Return the [x, y] coordinate for the center point of the cell that contains the specified text.  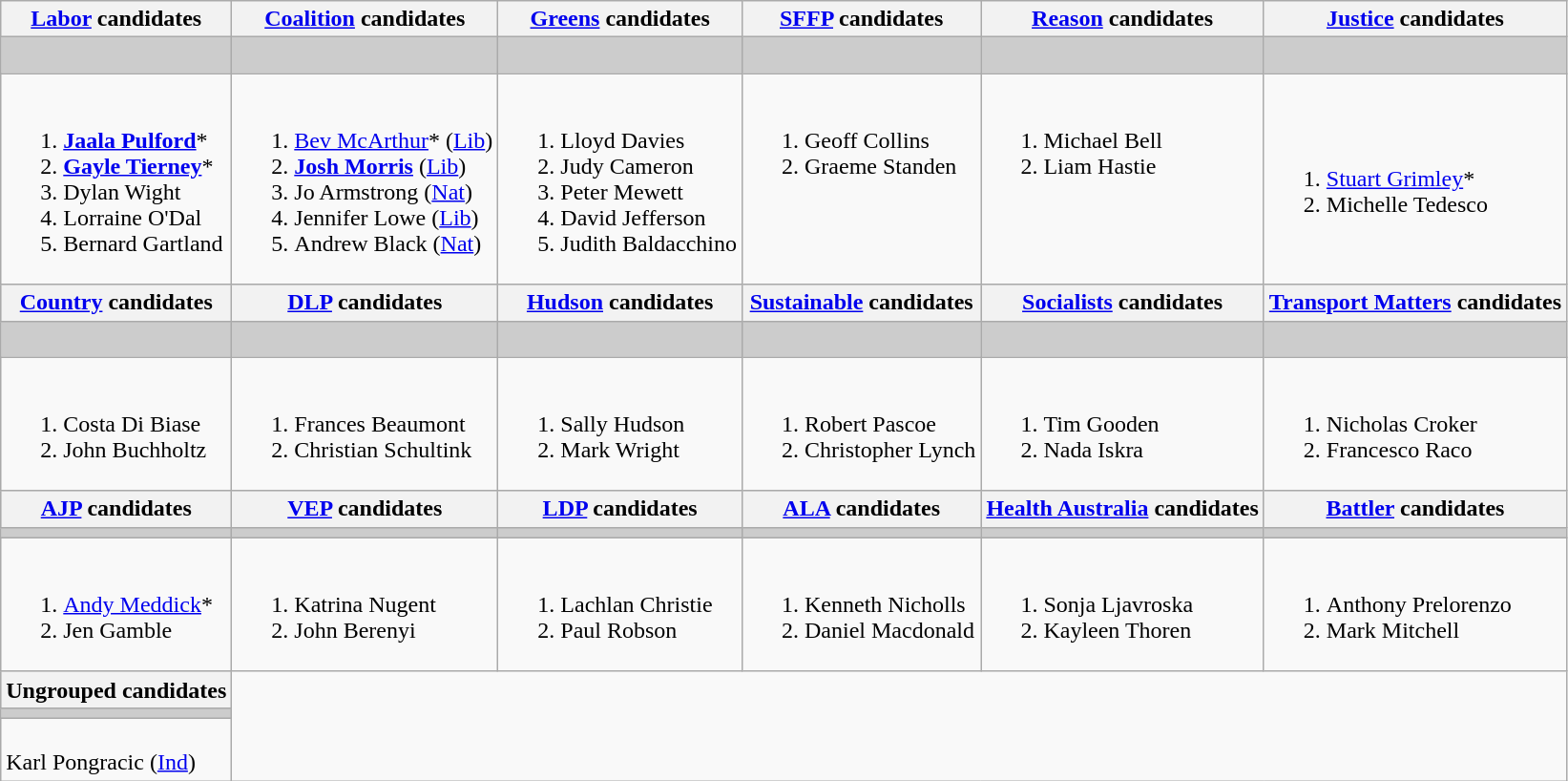
Geoff CollinsGraeme Standen [861, 179]
Andy Meddick*Jen Gamble [116, 604]
Labor candidates [116, 19]
Country candidates [116, 303]
Reason candidates [1122, 19]
Tim GoodenNada Iskra [1122, 424]
Socialists candidates [1122, 303]
Ungrouped candidates [116, 689]
Lloyd DaviesJudy CameronPeter MewettDavid JeffersonJudith Baldacchino [620, 179]
Bev McArthur* (Lib)Josh Morris (Lib)Jo Armstrong (Nat)Jennifer Lowe (Lib)Andrew Black (Nat) [365, 179]
Hudson candidates [620, 303]
VEP candidates [365, 509]
Greens candidates [620, 19]
Michael BellLiam Hastie [1122, 179]
Sally HudsonMark Wright [620, 424]
Karl Pongracic (Ind) [116, 749]
Stuart Grimley*Michelle Tedesco [1414, 179]
Transport Matters candidates [1414, 303]
Robert PascoeChristopher Lynch [861, 424]
SFFP candidates [861, 19]
ALA candidates [861, 509]
DLP candidates [365, 303]
Health Australia candidates [1122, 509]
Justice candidates [1414, 19]
Kenneth NichollsDaniel Macdonald [861, 604]
Sonja LjavroskaKayleen Thoren [1122, 604]
Sustainable candidates [861, 303]
Battler candidates [1414, 509]
Lachlan ChristiePaul Robson [620, 604]
AJP candidates [116, 509]
LDP candidates [620, 509]
Nicholas CrokerFrancesco Raco [1414, 424]
Costa Di BiaseJohn Buchholtz [116, 424]
Frances BeaumontChristian Schultink [365, 424]
Anthony PrelorenzoMark Mitchell [1414, 604]
Jaala Pulford*Gayle Tierney*Dylan WightLorraine O'DalBernard Gartland [116, 179]
Katrina NugentJohn Berenyi [365, 604]
Coalition candidates [365, 19]
